Provide the [x, y] coordinate of the cell's center where the given text is located.  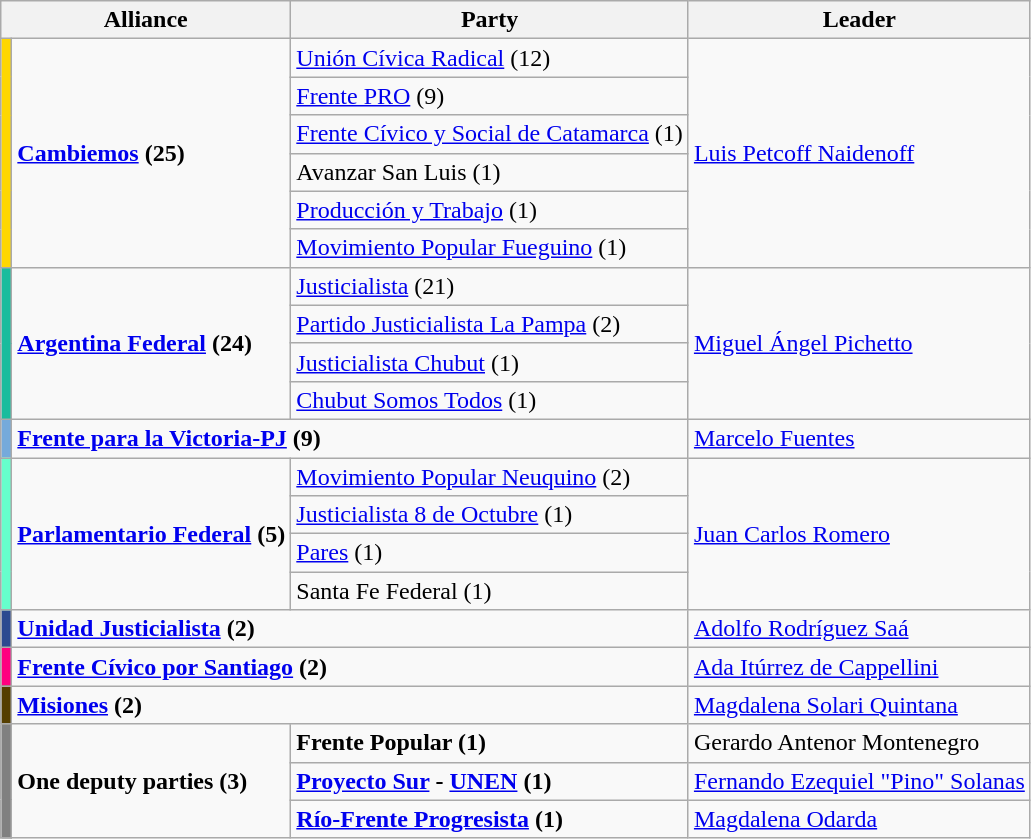
Movimiento Popular Fueguino (1) [490, 248]
Río-Frente Progresista (1) [490, 819]
Fernando Ezequiel "Pino" Solanas [859, 781]
Magdalena Solari Quintana [859, 705]
Adolfo Rodríguez Saá [859, 629]
Misiones (2) [350, 705]
Producción y Trabajo (1) [490, 210]
Leader [859, 20]
Frente para la Victoria-PJ (9) [350, 438]
Alliance [146, 20]
Justicialista Chubut (1) [490, 362]
Unidad Justicialista (2) [350, 629]
Parlamentario Federal (5) [152, 534]
Proyecto Sur - UNEN (1) [490, 781]
Frente Popular (1) [490, 743]
Miguel Ángel Pichetto [859, 343]
Ada Itúrrez de Cappellini [859, 667]
Luis Petcoff Naidenoff [859, 153]
Justicialista (21) [490, 286]
Pares (1) [490, 553]
Movimiento Popular Neuquino (2) [490, 477]
Frente PRO (9) [490, 96]
Juan Carlos Romero [859, 534]
Argentina Federal (24) [152, 343]
Partido Justicialista La Pampa (2) [490, 324]
Unión Cívica Radical (12) [490, 58]
Santa Fe Federal (1) [490, 591]
Cambiemos (25) [152, 153]
Magdalena Odarda [859, 819]
Frente Cívico y Social de Catamarca (1) [490, 134]
Gerardo Antenor Montenegro [859, 743]
One deputy parties (3) [152, 781]
Chubut Somos Todos (1) [490, 400]
Justicialista 8 de Octubre (1) [490, 515]
Frente Cívico por Santiago (2) [350, 667]
Party [490, 20]
Marcelo Fuentes [859, 438]
Avanzar San Luis (1) [490, 172]
